For the text-containing cell, return its midpoint in (X, Y) coordinate format. 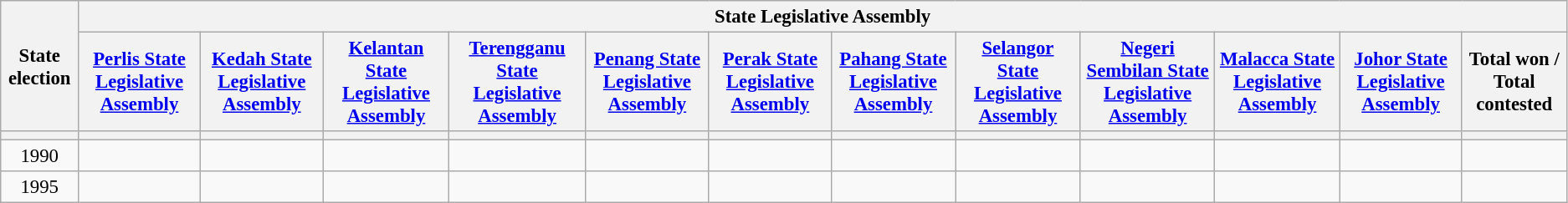
Kelantan State Legislative Assembly (386, 82)
Perak State Legislative Assembly (770, 82)
Terengganu State Legislative Assembly (517, 82)
Johor State Legislative Assembly (1401, 82)
State election (40, 66)
Kedah State Legislative Assembly (261, 82)
1995 (40, 187)
Selangor State Legislative Assembly (1018, 82)
Pahang State Legislative Assembly (893, 82)
State Legislative Assembly (823, 17)
Malacca State Legislative Assembly (1277, 82)
Perlis State Legislative Assembly (140, 82)
Negeri Sembilan State Legislative Assembly (1147, 82)
Total won / Total contested (1514, 82)
Penang State Legislative Assembly (647, 82)
1990 (40, 156)
